For the text-containing cell, return its midpoint in (x, y) coordinate format. 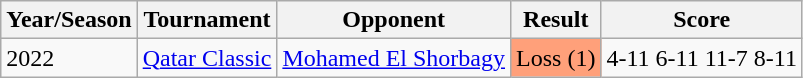
4-11 6-11 11-7 8-11 (702, 58)
Qatar Classic (207, 58)
Score (702, 20)
Loss (1) (556, 58)
2022 (69, 58)
Opponent (394, 20)
Year/Season (69, 20)
Mohamed El Shorbagy (394, 58)
Result (556, 20)
Tournament (207, 20)
